Return the [x, y] coordinate for the center point of the cell that contains the specified text.  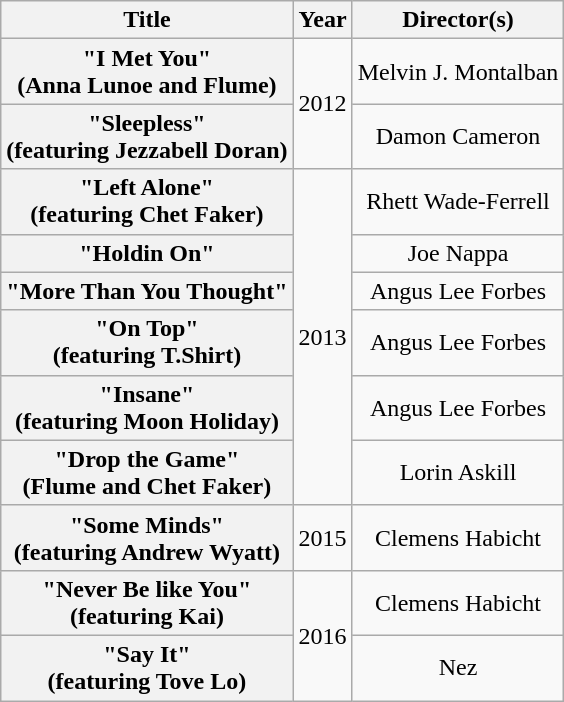
Title [147, 20]
"Say It"(featuring Tove Lo) [147, 668]
Melvin J. Montalban [458, 72]
2015 [322, 538]
2012 [322, 104]
2016 [322, 635]
Lorin Askill [458, 472]
"More Than You Thought" [147, 291]
"Drop the Game"(Flume and Chet Faker) [147, 472]
"I Met You"(Anna Lunoe and Flume) [147, 72]
"Never Be like You"(featuring Kai) [147, 602]
"Insane"(featuring Moon Holiday) [147, 408]
Director(s) [458, 20]
2013 [322, 337]
Nez [458, 668]
Year [322, 20]
"Left Alone"(featuring Chet Faker) [147, 202]
"Holdin On" [147, 253]
Joe Nappa [458, 253]
Rhett Wade-Ferrell [458, 202]
"Some Minds"(featuring Andrew Wyatt) [147, 538]
"On Top"(featuring T.Shirt) [147, 342]
"Sleepless"(featuring Jezzabell Doran) [147, 136]
Damon Cameron [458, 136]
